From the cell containing the given text, extract its center point as (X, Y) coordinate. 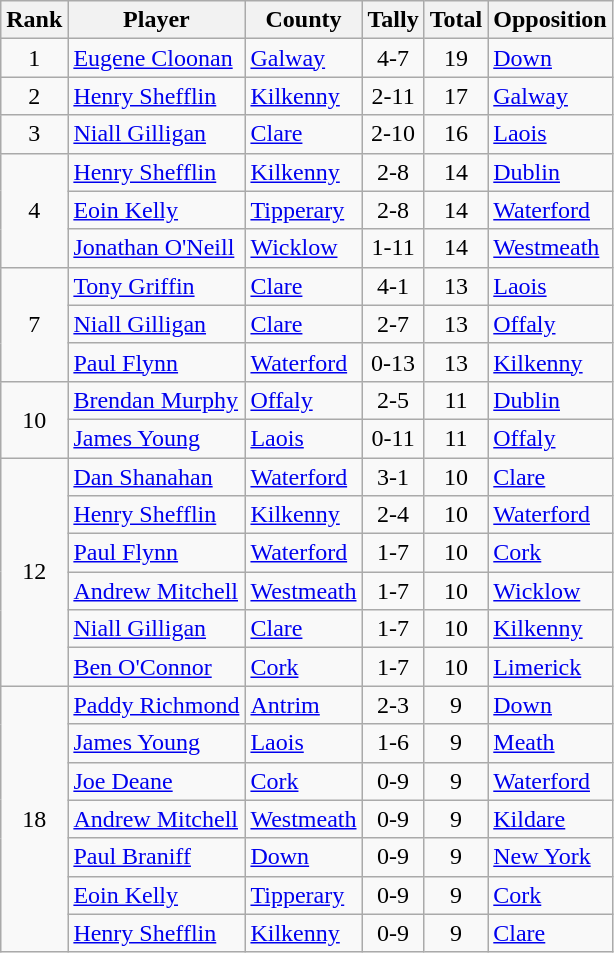
2-4 (393, 515)
4 (34, 210)
2-7 (393, 324)
Paul Braniff (156, 857)
Total (456, 20)
Kildare (550, 819)
Dan Shanahan (156, 477)
4-7 (393, 58)
2-10 (393, 134)
19 (456, 58)
Tony Griffin (156, 286)
Tally (393, 20)
Ben O'Connor (156, 667)
2-3 (393, 705)
Eugene Cloonan (156, 58)
Paddy Richmond (156, 705)
Player (156, 20)
2-11 (393, 96)
Limerick (550, 667)
Opposition (550, 20)
Jonathan O'Neill (156, 248)
2 (34, 96)
New York (550, 857)
7 (34, 324)
12 (34, 572)
18 (34, 819)
3 (34, 134)
Meath (550, 743)
0-13 (393, 362)
Joe Deane (156, 781)
County (304, 20)
4-1 (393, 286)
16 (456, 134)
Antrim (304, 705)
17 (456, 96)
2-5 (393, 400)
1-11 (393, 248)
0-11 (393, 438)
3-1 (393, 477)
1 (34, 58)
Brendan Murphy (156, 400)
Rank (34, 20)
1-6 (393, 743)
